Return [x, y] of the center of cell containing provided text 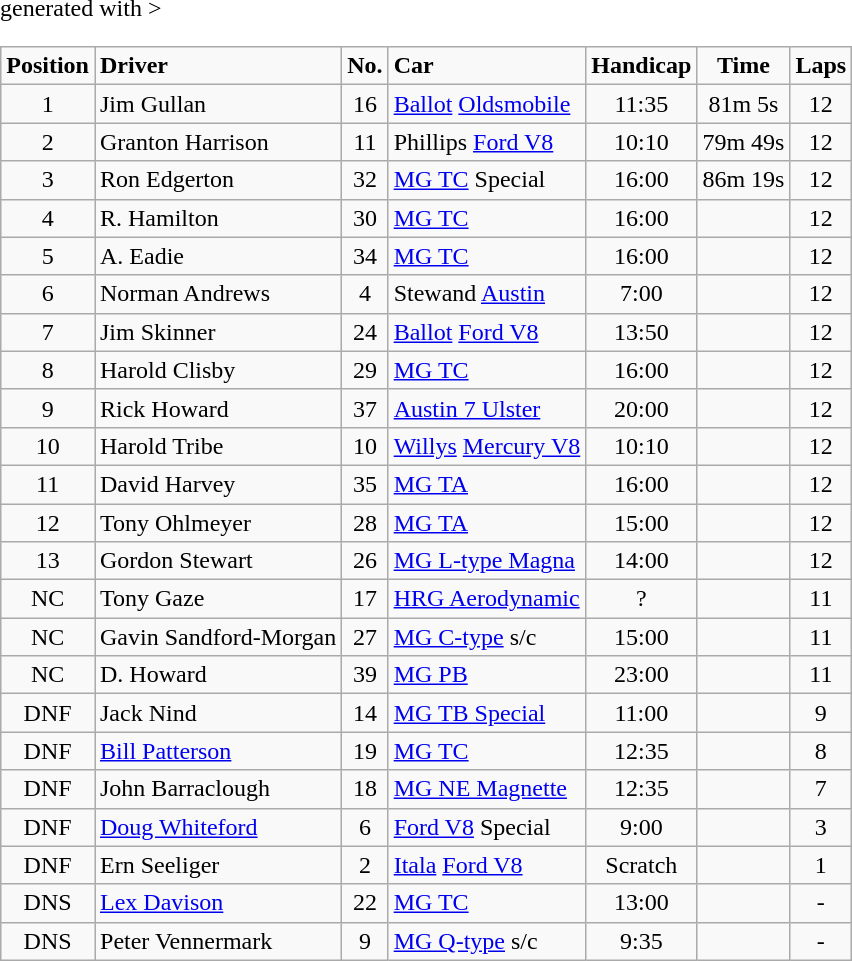
30 [365, 218]
Lex Davison [218, 903]
11:00 [642, 713]
Tony Ohlmeyer [218, 523]
MG TB Special [487, 713]
Ford V8 Special [487, 827]
Jim Skinner [218, 332]
Ron Edgerton [218, 180]
26 [365, 561]
28 [365, 523]
Handicap [642, 66]
Tony Gaze [218, 599]
Ballot Ford V8 [487, 332]
Austin 7 Ulster [487, 408]
No. [365, 66]
Doug Whiteford [218, 827]
Jack Nind [218, 713]
34 [365, 256]
5 [48, 256]
Granton Harrison [218, 142]
86m 19s [744, 180]
39 [365, 675]
Jim Gullan [218, 104]
19 [365, 751]
MG PB [487, 675]
9:35 [642, 941]
R. Hamilton [218, 218]
35 [365, 484]
HRG Aerodynamic [487, 599]
Ern Seeliger [218, 865]
MG Q-type s/c [487, 941]
22 [365, 903]
Phillips Ford V8 [487, 142]
A. Eadie [218, 256]
Laps [821, 66]
18 [365, 789]
MG NE Magnette [487, 789]
Position [48, 66]
29 [365, 370]
9:00 [642, 827]
13 [48, 561]
Time [744, 66]
37 [365, 408]
Ballot Oldsmobile [487, 104]
Car [487, 66]
13:50 [642, 332]
? [642, 599]
MG C-type s/c [487, 637]
14:00 [642, 561]
Norman Andrews [218, 294]
MG TC Special [487, 180]
17 [365, 599]
Peter Vennermark [218, 941]
Driver [218, 66]
Gavin Sandford-Morgan [218, 637]
Itala Ford V8 [487, 865]
Harold Tribe [218, 446]
Gordon Stewart [218, 561]
14 [365, 713]
24 [365, 332]
Stewand Austin [487, 294]
MG L-type Magna [487, 561]
20:00 [642, 408]
27 [365, 637]
David Harvey [218, 484]
79m 49s [744, 142]
Scratch [642, 865]
32 [365, 180]
Harold Clisby [218, 370]
Willys Mercury V8 [487, 446]
23:00 [642, 675]
81m 5s [744, 104]
Bill Patterson [218, 751]
13:00 [642, 903]
11:35 [642, 104]
John Barraclough [218, 789]
16 [365, 104]
D. Howard [218, 675]
Rick Howard [218, 408]
7:00 [642, 294]
